Capture the cell that displays the provided text and extract its (x, y) central coordinate. 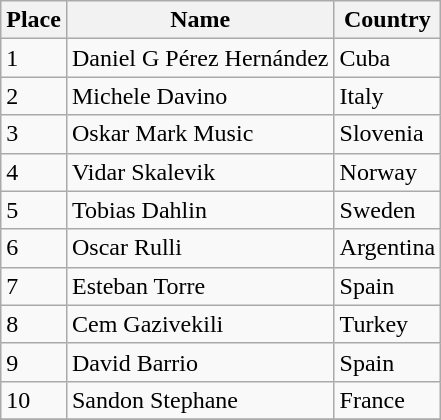
7 (34, 286)
Daniel G Pérez Hernández (200, 58)
Turkey (388, 324)
Tobias Dahlin (200, 210)
Esteban Torre (200, 286)
3 (34, 134)
Sandon Stephane (200, 400)
Oscar Rulli (200, 248)
Country (388, 20)
1 (34, 58)
Cem Gazivekili (200, 324)
Argentina (388, 248)
Name (200, 20)
6 (34, 248)
4 (34, 172)
Italy (388, 96)
2 (34, 96)
Sweden (388, 210)
8 (34, 324)
Oskar Mark Music (200, 134)
Slovenia (388, 134)
9 (34, 362)
France (388, 400)
Cuba (388, 58)
Vidar Skalevik (200, 172)
Norway (388, 172)
10 (34, 400)
Michele Davino (200, 96)
Place (34, 20)
David Barrio (200, 362)
5 (34, 210)
